Search for the cell housing the specified text and yield its (x, y) center coordinate. 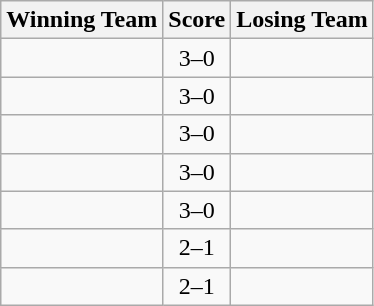
Score (197, 20)
Losing Team (302, 20)
Winning Team (82, 20)
